Search for the cell housing the specified text and yield its [x, y] center coordinate. 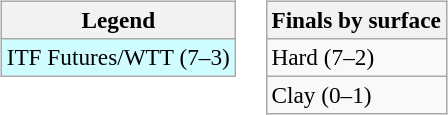
ITF Futures/WTT (7–3) [118, 57]
Legend [118, 20]
Clay (0–1) [356, 95]
Hard (7–2) [356, 57]
Finals by surface [356, 20]
